From the cell containing the given text, extract its center point as [x, y] coordinate. 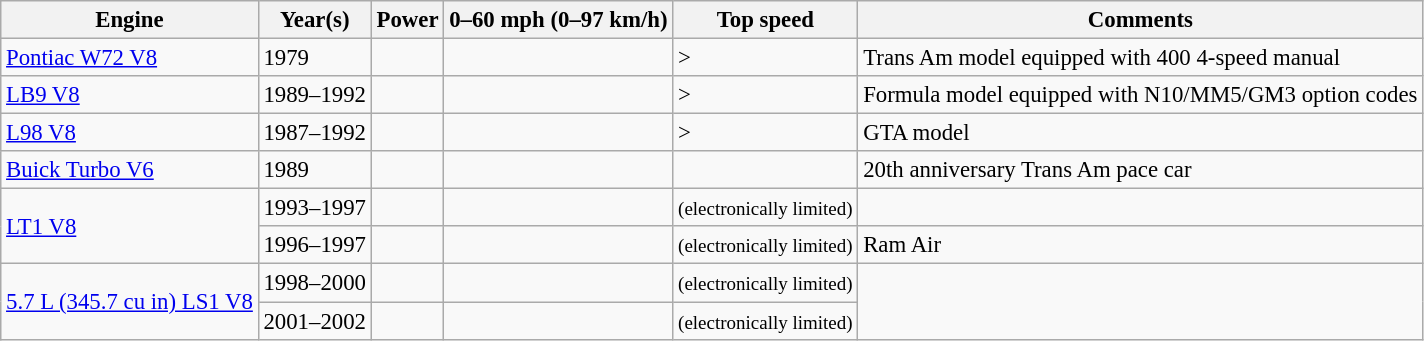
Power [408, 20]
Pontiac W72 V8 [130, 58]
1987–1992 [314, 133]
L98 V8 [130, 133]
5.7 L (345.7 cu in) LS1 V8 [130, 302]
GTA model [1140, 133]
LT1 V8 [130, 226]
1993–1997 [314, 208]
Buick Turbo V6 [130, 170]
1996–1997 [314, 245]
1989 [314, 170]
Comments [1140, 20]
Year(s) [314, 20]
1998–2000 [314, 283]
1989–1992 [314, 95]
LB9 V8 [130, 95]
0–60 mph (0–97 km/h) [558, 20]
20th anniversary Trans Am pace car [1140, 170]
Ram Air [1140, 245]
Formula model equipped with N10/MM5/GM3 option codes [1140, 95]
2001–2002 [314, 321]
Trans Am model equipped with 400 4-speed manual [1140, 58]
Engine [130, 20]
Top speed [766, 20]
1979 [314, 58]
